Return the (x, y) coordinate for the center point of the cell that contains the specified text.  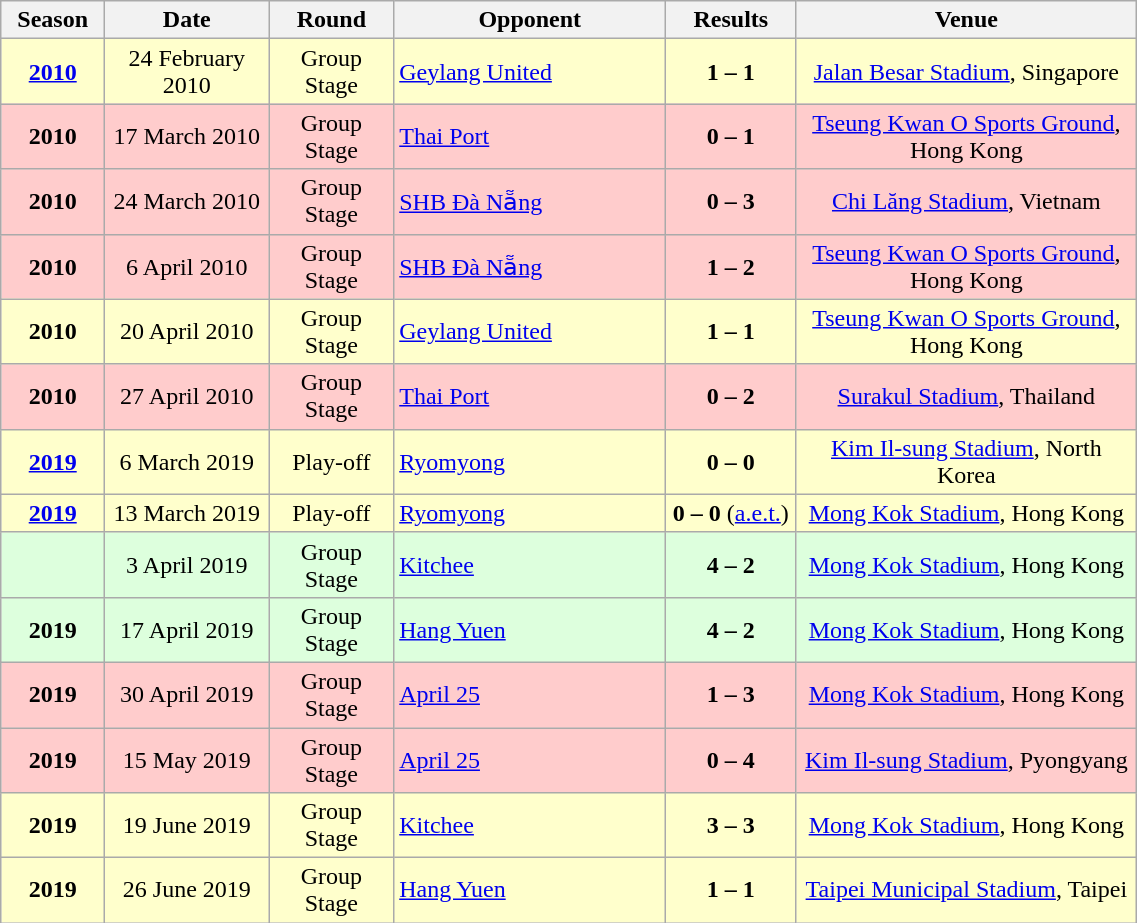
0 – 1 (731, 136)
24 February 2010 (187, 72)
Chi Lăng Stadium, Vietnam (966, 202)
Opponent (530, 20)
Taipei Municipal Stadium, Taipei (966, 890)
Season (53, 20)
24 March 2010 (187, 202)
1 – 2 (731, 266)
Results (731, 20)
Venue (966, 20)
17 March 2010 (187, 136)
Surakul Stadium, Thailand (966, 396)
19 June 2019 (187, 826)
6 April 2010 (187, 266)
Jalan Besar Stadium, Singapore (966, 72)
15 May 2019 (187, 760)
1 – 3 (731, 694)
0 – 2 (731, 396)
20 April 2010 (187, 332)
0 – 4 (731, 760)
0 – 3 (731, 202)
0 – 0 (a.e.t.) (731, 513)
3 April 2019 (187, 564)
Kim Il-sung Stadium, Pyongyang (966, 760)
Date (187, 20)
17 April 2019 (187, 630)
3 – 3 (731, 826)
26 June 2019 (187, 890)
Round (332, 20)
6 March 2019 (187, 462)
30 April 2019 (187, 694)
Kim Il-sung Stadium, North Korea (966, 462)
13 March 2019 (187, 513)
0 – 0 (731, 462)
27 April 2010 (187, 396)
